Return [x, y] of the center of cell containing provided text 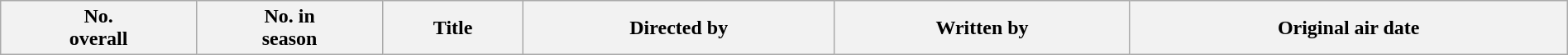
Original air date [1348, 28]
No. inseason [289, 28]
No.overall [99, 28]
Written by [982, 28]
Directed by [678, 28]
Title [453, 28]
